Determine the (x, y) coordinate at the center of the cell enclosing the given text.  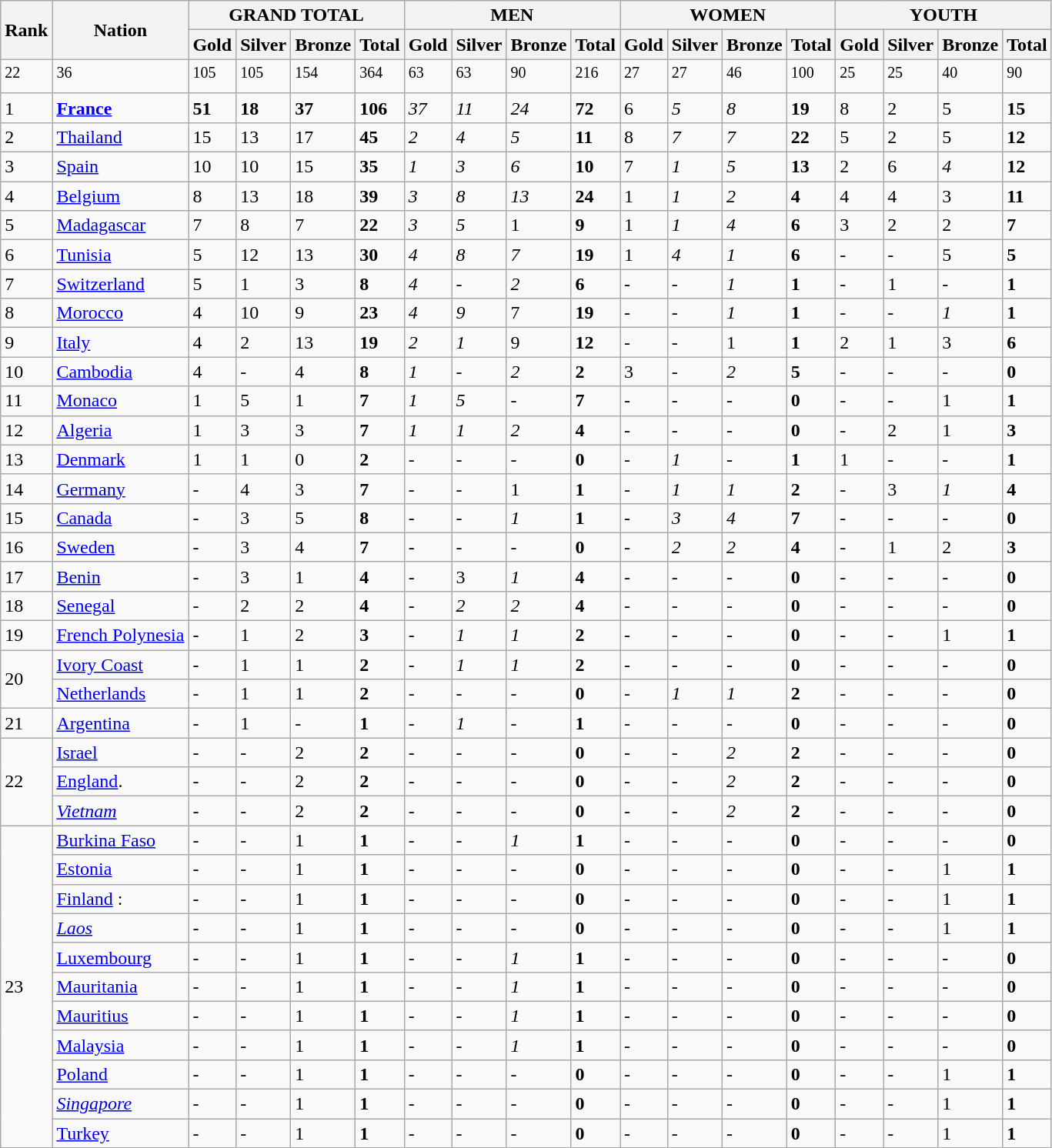
Turkey (120, 1133)
Laos (120, 928)
Mauritius (120, 1016)
154 (323, 77)
Luxembourg (120, 957)
Cambodia (120, 372)
Vietnam (120, 811)
216 (596, 77)
MEN (512, 15)
40 (970, 77)
Israel (120, 753)
Malaysia (120, 1045)
Nation (120, 30)
46 (754, 77)
Madagascar (120, 225)
Germany (120, 489)
Argentina (120, 723)
Finland : (120, 899)
Thailand (120, 137)
Denmark (120, 459)
Tunisia (120, 255)
14 (26, 489)
Mauritania (120, 986)
Netherlands (120, 694)
39 (380, 196)
Benin (120, 576)
35 (380, 167)
21 (26, 723)
Spain (120, 167)
72 (596, 108)
GRAND TOTAL (296, 15)
51 (212, 108)
Burkina Faso (120, 840)
Belgium (120, 196)
36 (120, 77)
16 (26, 547)
Canada (120, 518)
20 (26, 679)
106 (380, 108)
30 (380, 255)
Algeria (120, 430)
France (120, 108)
French Polynesia (120, 636)
Estonia (120, 869)
Ivory Coast (120, 665)
Singapore (120, 1104)
Monaco (120, 401)
Switzerland (120, 284)
100 (811, 77)
Sweden (120, 547)
Poland (120, 1074)
YOUTH (943, 15)
England. (120, 782)
WOMEN (728, 15)
364 (380, 77)
Rank (26, 30)
Italy (120, 342)
45 (380, 137)
Senegal (120, 606)
Morocco (120, 313)
